Find where the given text appears and provide that cell's center as (x, y) coordinate. 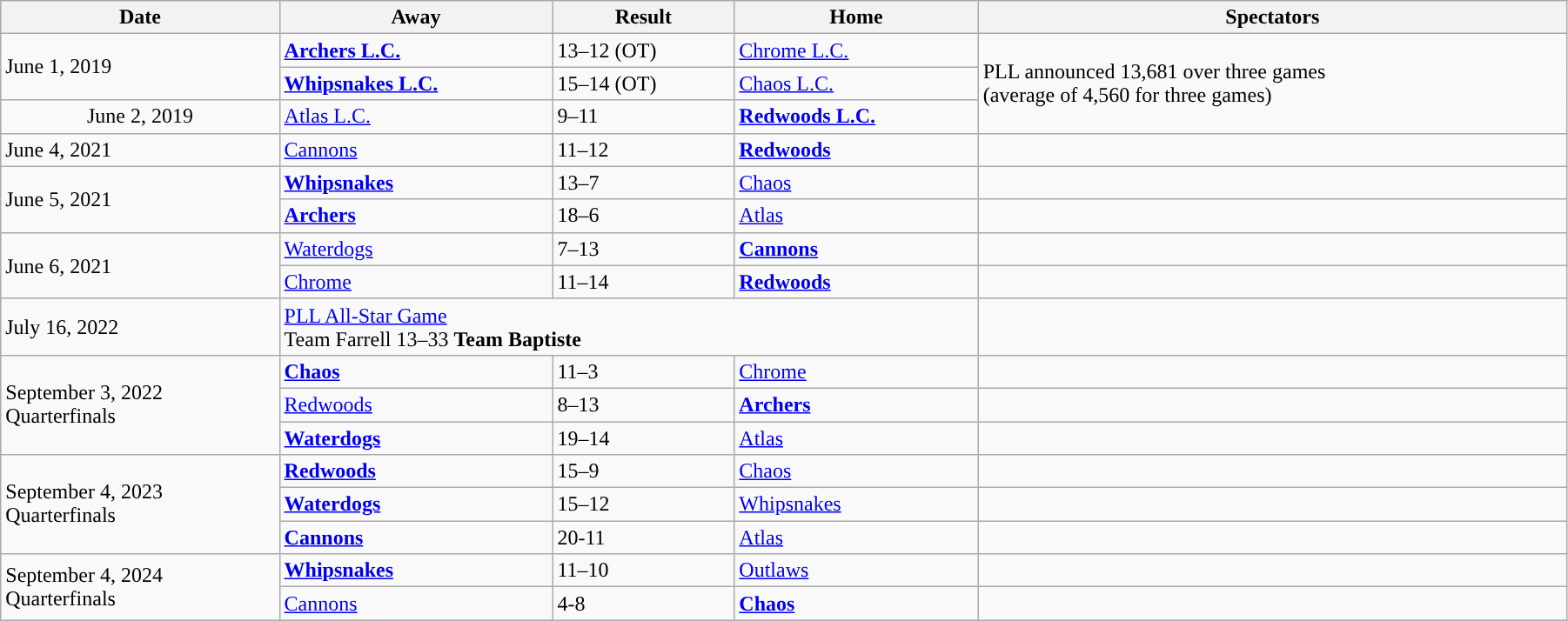
19–14 (644, 437)
PLL announced 13,681 over three games(average of 4,560 for three games) (1272, 83)
Date (140, 17)
15–9 (644, 471)
13–7 (644, 183)
15–12 (644, 504)
June 4, 2021 (140, 150)
September 4, 2023Quarterfinals (140, 504)
11–14 (644, 282)
June 5, 2021 (140, 199)
7–13 (644, 249)
11–12 (644, 150)
Chrome L.C. (856, 50)
18–6 (644, 216)
11–3 (644, 371)
Result (644, 17)
June 2, 2019 (140, 117)
11–10 (644, 571)
Chaos L.C. (856, 83)
Away (416, 17)
Spectators (1272, 17)
September 3, 2022Quarterfinals (140, 404)
9–11 (644, 117)
September 4, 2024Quarterfinals (140, 587)
June 1, 2019 (140, 67)
Whipsnakes L.C. (416, 83)
4-8 (644, 604)
Home (856, 17)
13–12 (OT) (644, 50)
PLL All-Star GameTeam Farrell 13–33 Team Baptiste (628, 327)
July 16, 2022 (140, 327)
20-11 (644, 538)
June 6, 2021 (140, 265)
15–14 (OT) (644, 83)
Archers L.C. (416, 50)
Atlas L.C. (416, 117)
Redwoods L.C. (856, 117)
8–13 (644, 404)
Outlaws (856, 571)
